Return the [x, y] coordinate for the center point of the cell that contains the specified text.  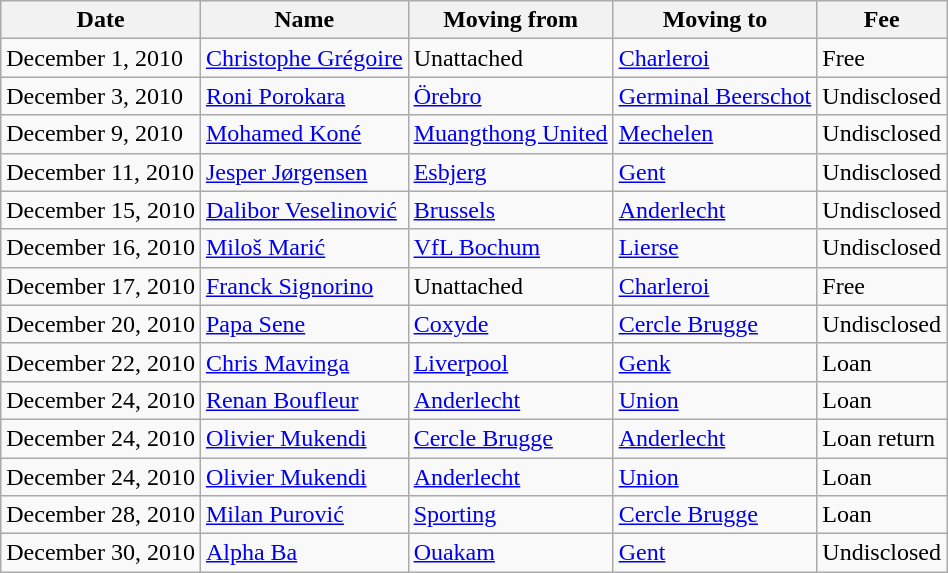
Fee [882, 20]
December 3, 2010 [101, 96]
December 9, 2010 [101, 134]
Genk [715, 362]
December 22, 2010 [101, 362]
Date [101, 20]
Sporting [510, 515]
Milan Purović [304, 515]
Miloš Marić [304, 248]
Örebro [510, 96]
Franck Signorino [304, 286]
Mechelen [715, 134]
Liverpool [510, 362]
Esbjerg [510, 172]
VfL Bochum [510, 248]
Jesper Jørgensen [304, 172]
December 11, 2010 [101, 172]
December 30, 2010 [101, 553]
Muangthong United [510, 134]
Alpha Ba [304, 553]
Brussels [510, 210]
December 1, 2010 [101, 58]
Coxyde [510, 324]
Moving from [510, 20]
Christophe Grégoire [304, 58]
December 15, 2010 [101, 210]
Papa Sene [304, 324]
December 16, 2010 [101, 248]
Renan Boufleur [304, 400]
Ouakam [510, 553]
Dalibor Veselinović [304, 210]
Mohamed Koné [304, 134]
Loan return [882, 438]
Chris Mavinga [304, 362]
Lierse [715, 248]
December 28, 2010 [101, 515]
December 20, 2010 [101, 324]
Moving to [715, 20]
Name [304, 20]
Roni Porokara [304, 96]
Germinal Beerschot [715, 96]
December 17, 2010 [101, 286]
